Locate the cell with the specified text and output its [X, Y] center coordinate. 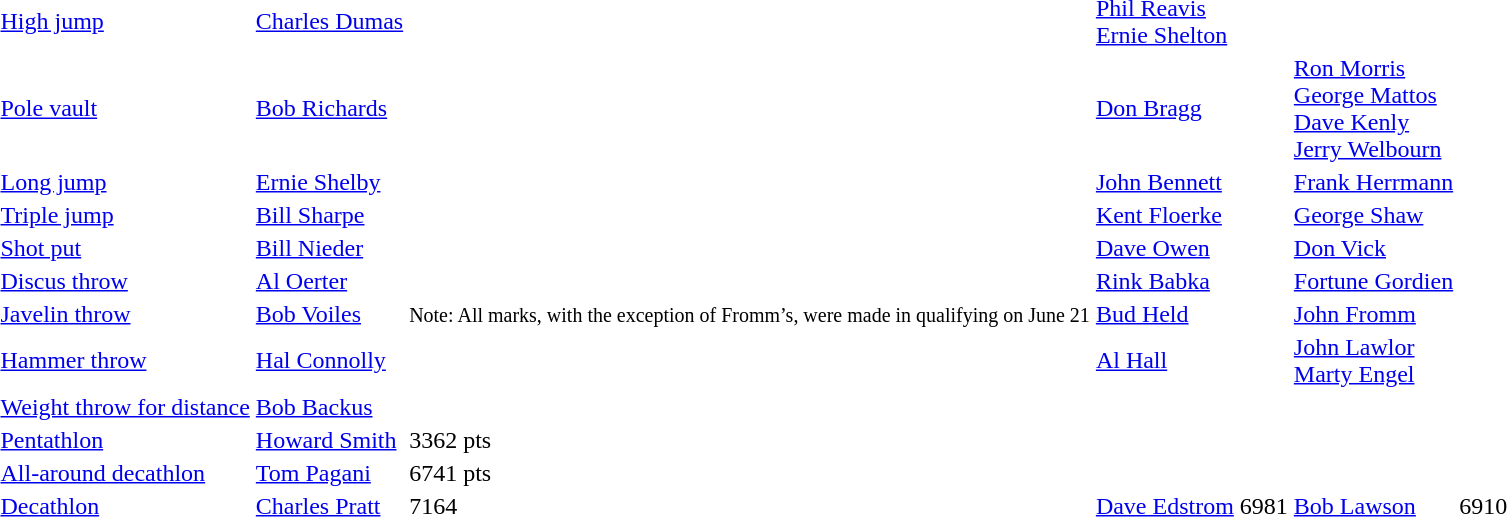
Bob Richards [329, 108]
Al Oerter [329, 281]
Frank Herrmann [1373, 182]
Don Vick [1373, 248]
Hal Connolly [329, 360]
John Fromm [1373, 314]
Note: All marks, with the exception of Fromm’s, were made in qualifying on June 21 [750, 314]
John Lawlor Marty Engel [1373, 360]
Bob Backus [329, 407]
Al Hall [1164, 360]
Bob Voiles [329, 314]
Tom Pagani [329, 473]
6741 pts [750, 473]
Ron MorrisGeorge MattosDave KenlyJerry Welbourn [1373, 108]
Don Bragg [1164, 108]
George Shaw [1373, 215]
Bill Nieder [329, 248]
Bud Held [1164, 314]
Rink Babka [1164, 281]
Howard Smith [329, 440]
Kent Floerke [1164, 215]
Fortune Gordien [1373, 281]
John Bennett [1164, 182]
Ernie Shelby [329, 182]
3362 pts [750, 440]
Bill Sharpe [329, 215]
Dave Owen [1164, 248]
